Output the [x, y] coordinate of the center of the cell containing the given text.  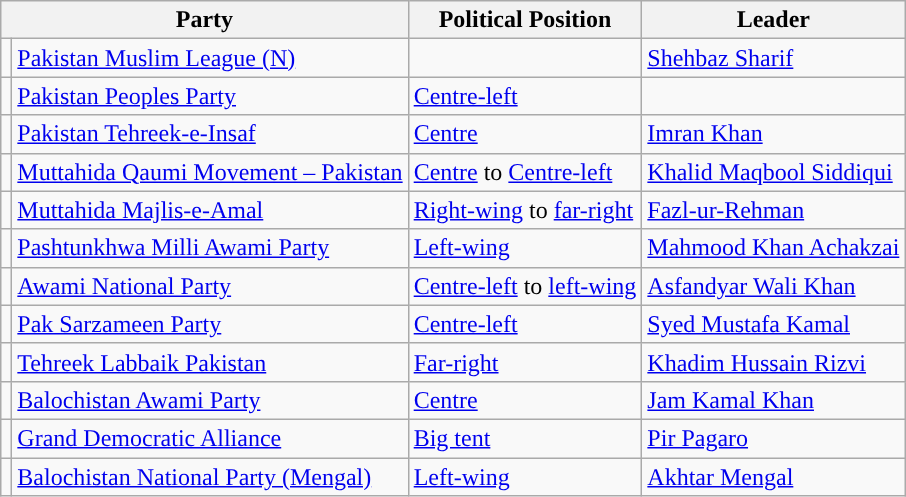
Muttahida Majlis-e-Amal [210, 210]
Pir Pagaro [774, 438]
Awami National Party [210, 286]
Leader [774, 20]
Big tent [525, 438]
Far-right [525, 362]
Akhtar Mengal [774, 477]
Tehreek Labbaik Pakistan [210, 362]
Muttahida Qaumi Movement – Pakistan [210, 172]
Pakistan Tehreek-e-Insaf [210, 134]
Political Position [525, 20]
Grand Democratic Alliance [210, 438]
Party [204, 20]
Pashtunkhwa Milli Awami Party [210, 248]
Khadim Hussain Rizvi [774, 362]
Shehbaz Sharif [774, 58]
Centre to Centre-left [525, 172]
Pakistan Muslim League (N) [210, 58]
Pak Sarzameen Party [210, 324]
Pakistan Peoples Party [210, 96]
Jam Kamal Khan [774, 400]
Balochistan National Party (Mengal) [210, 477]
Asfandyar Wali Khan [774, 286]
Right-wing to far-right [525, 210]
Centre-left to left-wing [525, 286]
Balochistan Awami Party [210, 400]
Mahmood Khan Achakzai [774, 248]
Khalid Maqbool Siddiqui [774, 172]
Syed Mustafa Kamal [774, 324]
Fazl-ur-Rehman [774, 210]
Imran Khan [774, 134]
